Pinpoint the cell where the given text exists, returning its (x, y) midpoint coordinate. 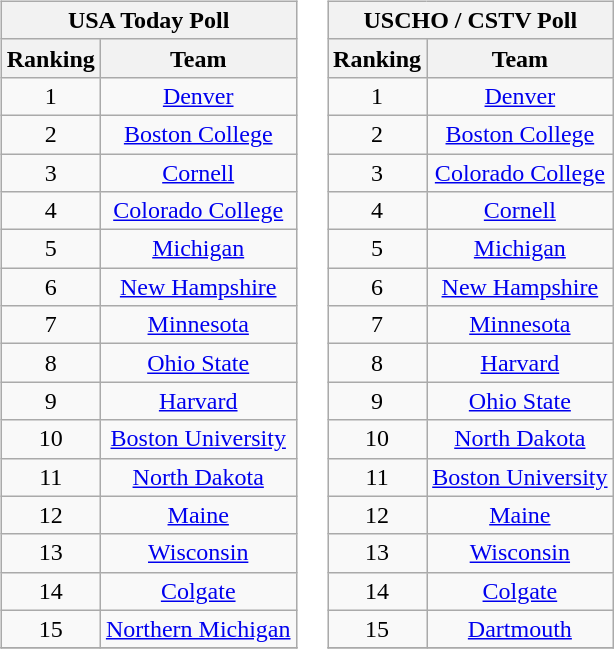
Dartmouth (520, 629)
Northern Michigan (198, 629)
USA Today Poll (148, 20)
USCHO / CSTV Poll (471, 20)
